Detect which cell encompasses the target text, then output its (X, Y) center coordinate. 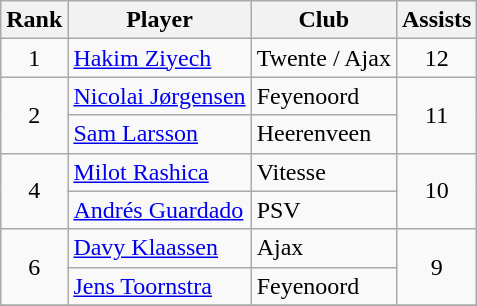
12 (436, 58)
Player (160, 20)
Heerenveen (324, 134)
11 (436, 115)
6 (34, 267)
Ajax (324, 248)
PSV (324, 210)
Nicolai Jørgensen (160, 96)
Twente / Ajax (324, 58)
2 (34, 115)
Assists (436, 20)
Vitesse (324, 172)
Davy Klaassen (160, 248)
4 (34, 191)
Hakim Ziyech (160, 58)
1 (34, 58)
Rank (34, 20)
Club (324, 20)
Milot Rashica (160, 172)
9 (436, 267)
Andrés Guardado (160, 210)
Sam Larsson (160, 134)
10 (436, 191)
Jens Toornstra (160, 286)
